Detect which cell encompasses the target text, then output its [x, y] center coordinate. 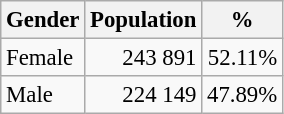
52.11% [242, 58]
224 149 [144, 95]
Female [43, 58]
Gender [43, 20]
47.89% [242, 95]
% [242, 20]
Male [43, 95]
Population [144, 20]
243 891 [144, 58]
